Return [X, Y] of the center of cell containing provided text 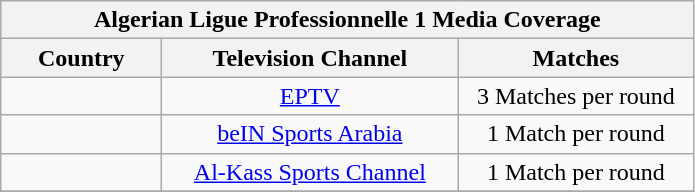
EPTV [310, 96]
Al-Kass Sports Channel [310, 172]
beIN Sports Arabia [310, 134]
Television Channel [310, 58]
3 Matches per round [576, 96]
Matches [576, 58]
Algerian Ligue Professionnelle 1 Media Coverage [348, 20]
Country [82, 58]
